Return (X, Y) of the center of cell containing provided text 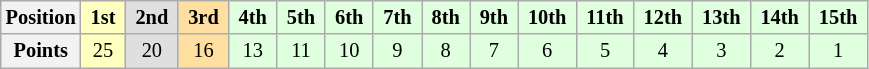
3rd (203, 17)
14th (779, 17)
12th (663, 17)
5 (604, 51)
2 (779, 51)
25 (104, 51)
6th (349, 17)
3 (721, 51)
Position (41, 17)
8 (446, 51)
6 (547, 51)
2nd (152, 17)
7th (397, 17)
10th (547, 17)
13 (253, 51)
4th (253, 17)
1st (104, 17)
11th (604, 17)
11 (301, 51)
1 (838, 51)
8th (446, 17)
7 (494, 51)
9 (397, 51)
15th (838, 17)
9th (494, 17)
5th (301, 17)
20 (152, 51)
4 (663, 51)
13th (721, 17)
10 (349, 51)
16 (203, 51)
Points (41, 51)
